Extract the [X, Y] coordinate from the center of the cell holding the provided text.  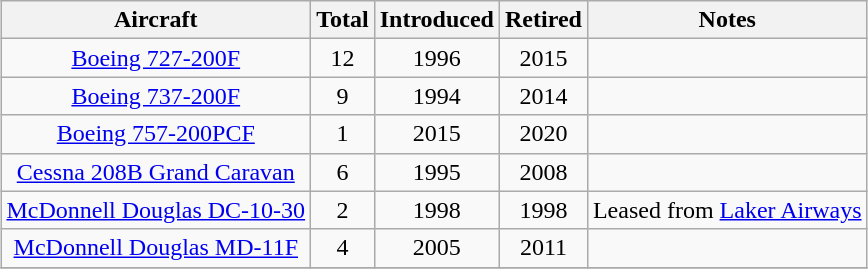
2011 [543, 248]
Boeing 737-200F [156, 96]
2005 [436, 248]
McDonnell Douglas MD-11F [156, 248]
2020 [543, 134]
1 [343, 134]
1994 [436, 96]
Boeing 727-200F [156, 58]
1995 [436, 172]
2008 [543, 172]
6 [343, 172]
4 [343, 248]
1996 [436, 58]
2014 [543, 96]
Aircraft [156, 20]
12 [343, 58]
Cessna 208B Grand Caravan [156, 172]
Leased from Laker Airways [727, 210]
Retired [543, 20]
Boeing 757-200PCF [156, 134]
Total [343, 20]
9 [343, 96]
Introduced [436, 20]
2 [343, 210]
Notes [727, 20]
McDonnell Douglas DC-10-30 [156, 210]
